Return the (x, y) coordinate for the center point of the cell that contains the specified text.  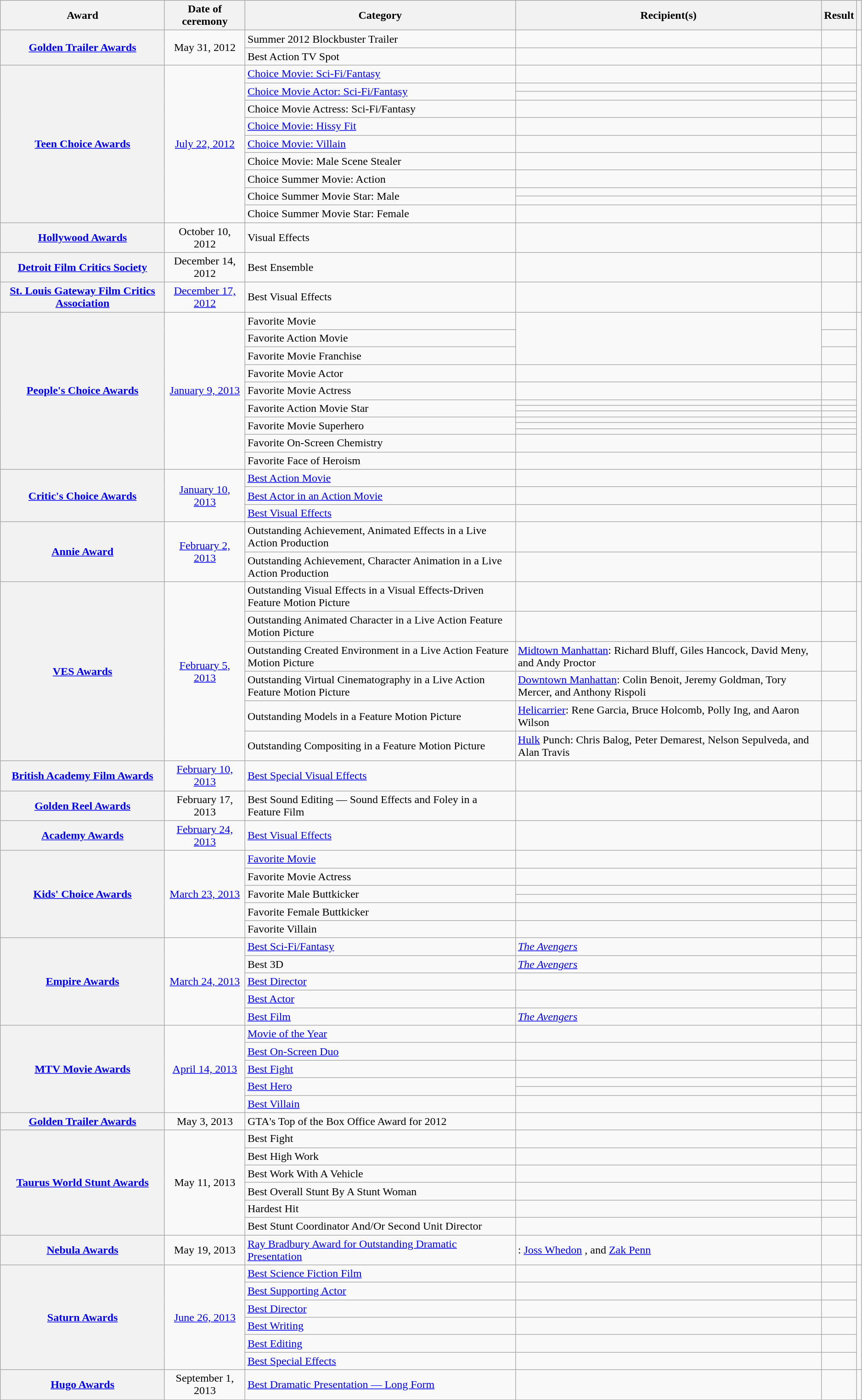
Best High Work (380, 1156)
Outstanding Created Environment in a Live Action Feature Motion Picture (380, 657)
British Academy Film Awards (83, 776)
May 11, 2013 (205, 1182)
Favorite Villain (380, 929)
Favorite Action Movie (380, 338)
February 10, 2013 (205, 776)
Best Villain (380, 1104)
Hugo Awards (83, 1385)
Hulk Punch: Chris Balog, Peter Demarest, Nelson Sepulveda, and Alan Travis (669, 746)
Best Actor (380, 999)
Best Action Movie (380, 478)
June 26, 2013 (205, 1317)
Date of ceremony (205, 16)
Nebula Awards (83, 1250)
Outstanding Virtual Cinematography in a Live Action Feature Motion Picture (380, 686)
July 22, 2012 (205, 144)
Favorite Movie Actor (380, 373)
Academy Awards (83, 836)
Best Action TV Spot (380, 56)
Best Editing (380, 1344)
Best Stunt Coordinator And/Or Second Unit Director (380, 1226)
Best Writing (380, 1326)
March 23, 2013 (205, 894)
Choice Movie Actor: Sci-Fi/Fantasy (380, 91)
Best Sound Editing — Sound Effects and Foley in a Feature Film (380, 805)
Golden Reel Awards (83, 805)
Summer 2012 Blockbuster Trailer (380, 39)
Best Ensemble (380, 267)
Hollywood Awards (83, 237)
Result (839, 16)
February 17, 2013 (205, 805)
Ray Bradbury Award for Outstanding Dramatic Presentation (380, 1250)
Favorite On-Screen Chemistry (380, 443)
Best Hero (380, 1086)
: Joss Whedon , and Zak Penn (669, 1250)
Best Overall Stunt By A Stunt Woman (380, 1191)
May 19, 2013 (205, 1250)
Helicarrier: Rene Garcia, Bruce Holcomb, Polly Ing, and Aaron Wilson (669, 716)
Best Special Visual Effects (380, 776)
GTA's Top of the Box Office Award for 2012 (380, 1121)
March 24, 2013 (205, 981)
MTV Movie Awards (83, 1069)
Choice Movie: Sci-Fi/Fantasy (380, 74)
Best Supporting Actor (380, 1291)
Annie Award (83, 551)
Choice Summer Movie Star: Male (380, 196)
Award (83, 16)
Favorite Female Buttkicker (380, 911)
Teen Choice Awards (83, 144)
Best On-Screen Duo (380, 1051)
January 9, 2013 (205, 391)
Best Actor in an Action Movie (380, 495)
Outstanding Models in a Feature Motion Picture (380, 716)
Recipient(s) (669, 16)
Best Science Fiction Film (380, 1274)
Empire Awards (83, 981)
VES Awards (83, 671)
Choice Movie: Hissy Fit (380, 126)
Best 3D (380, 964)
Best Film (380, 1017)
Outstanding Visual Effects in a Visual Effects-Driven Feature Motion Picture (380, 597)
Outstanding Animated Character in a Live Action Feature Motion Picture (380, 626)
People's Choice Awards (83, 391)
Best Special Effects (380, 1361)
Best Work With A Vehicle (380, 1174)
Taurus World Stunt Awards (83, 1182)
Hardest Hit (380, 1209)
Saturn Awards (83, 1317)
January 10, 2013 (205, 495)
Choice Movie: Villain (380, 144)
Detroit Film Critics Society (83, 267)
Favorite Movie Franchise (380, 356)
Favorite Action Movie Star (380, 408)
May 3, 2013 (205, 1121)
Favorite Movie Superhero (380, 426)
Midtown Manhattan: Richard Bluff, Giles Hancock, David Meny, and Andy Proctor (669, 657)
October 10, 2012 (205, 237)
Best Dramatic Presentation — Long Form (380, 1385)
Choice Summer Movie Star: Female (380, 214)
Movie of the Year (380, 1034)
Favorite Male Buttkicker (380, 894)
Favorite Face of Heroism (380, 461)
Choice Movie: Male Scene Stealer (380, 161)
December 17, 2012 (205, 298)
Outstanding Compositing in a Feature Motion Picture (380, 746)
Outstanding Achievement, Character Animation in a Live Action Production (380, 567)
September 1, 2013 (205, 1385)
February 24, 2013 (205, 836)
Choice Summer Movie: Action (380, 179)
December 14, 2012 (205, 267)
Critic's Choice Awards (83, 495)
February 5, 2013 (205, 671)
Best Sci-Fi/Fantasy (380, 946)
Downtown Manhattan: Colin Benoit, Jeremy Goldman, Tory Mercer, and Anthony Rispoli (669, 686)
Category (380, 16)
St. Louis Gateway Film Critics Association (83, 298)
Outstanding Achievement, Animated Effects in a Live Action Production (380, 536)
May 31, 2012 (205, 48)
Kids' Choice Awards (83, 894)
Choice Movie Actress: Sci-Fi/Fantasy (380, 109)
February 2, 2013 (205, 551)
Visual Effects (380, 237)
April 14, 2013 (205, 1069)
